Find where the given text appears and provide that cell's center as (x, y) coordinate. 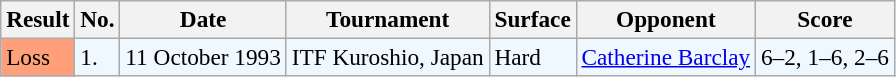
Score (826, 19)
11 October 1993 (203, 57)
No. (98, 19)
Surface (532, 19)
Hard (532, 57)
Tournament (388, 19)
Catherine Barclay (666, 57)
6–2, 1–6, 2–6 (826, 57)
Result (38, 19)
Loss (38, 57)
1. (98, 57)
Date (203, 19)
Opponent (666, 19)
ITF Kuroshio, Japan (388, 57)
